From the cell containing the given text, extract its center point as (X, Y) coordinate. 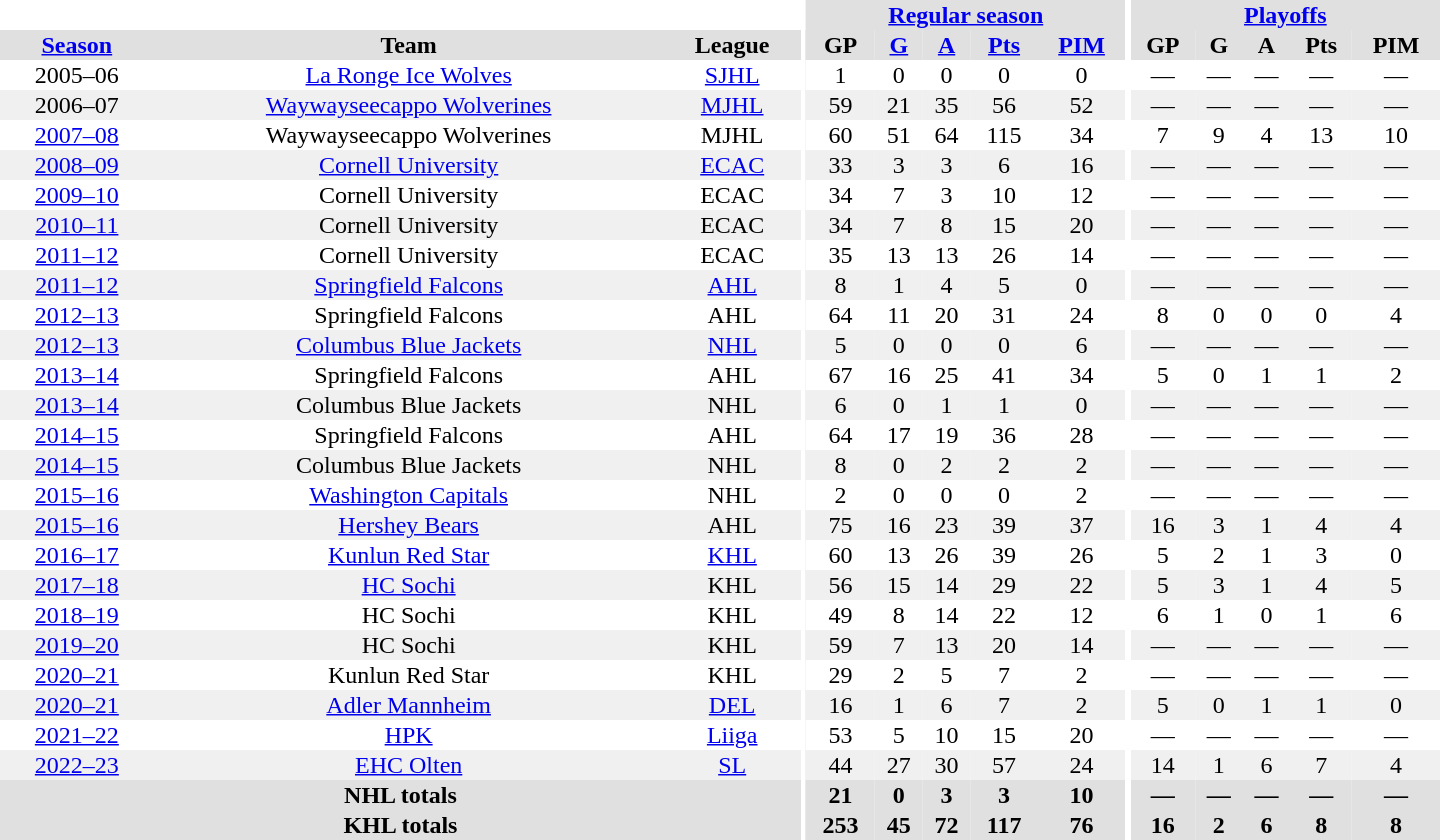
Adler Mannheim (409, 705)
Washington Capitals (409, 495)
36 (1004, 435)
52 (1082, 105)
23 (947, 525)
2016–17 (77, 555)
2007–08 (77, 135)
2017–18 (77, 585)
41 (1004, 375)
2019–20 (77, 645)
2018–19 (77, 615)
53 (840, 735)
Season (77, 45)
57 (1004, 765)
SL (732, 765)
253 (840, 825)
2006–07 (77, 105)
HPK (409, 735)
Team (409, 45)
2008–09 (77, 165)
31 (1004, 315)
33 (840, 165)
11 (899, 315)
76 (1082, 825)
117 (1004, 825)
28 (1082, 435)
Regular season (966, 15)
2022–23 (77, 765)
La Ronge Ice Wolves (409, 75)
17 (899, 435)
45 (899, 825)
2021–22 (77, 735)
27 (899, 765)
DEL (732, 705)
44 (840, 765)
KHL totals (400, 825)
SJHL (732, 75)
2010–11 (77, 225)
NHL totals (400, 795)
72 (947, 825)
25 (947, 375)
Liiga (732, 735)
30 (947, 765)
Playoffs (1286, 15)
49 (840, 615)
19 (947, 435)
75 (840, 525)
2009–10 (77, 195)
51 (899, 135)
Hershey Bears (409, 525)
2005–06 (77, 75)
67 (840, 375)
37 (1082, 525)
115 (1004, 135)
9 (1219, 135)
EHC Olten (409, 765)
League (732, 45)
